Scan for the cell matching the given text and deliver its [X, Y] coordinate at center. 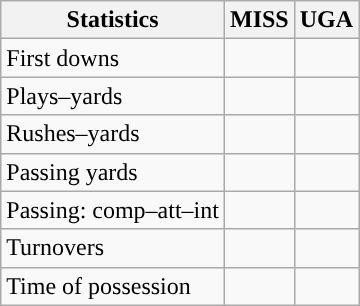
First downs [113, 58]
Rushes–yards [113, 134]
Time of possession [113, 286]
Passing yards [113, 172]
Passing: comp–att–int [113, 210]
UGA [326, 20]
Statistics [113, 20]
Turnovers [113, 248]
Plays–yards [113, 96]
MISS [259, 20]
